Pinpoint the cell where the given text exists, returning its [x, y] midpoint coordinate. 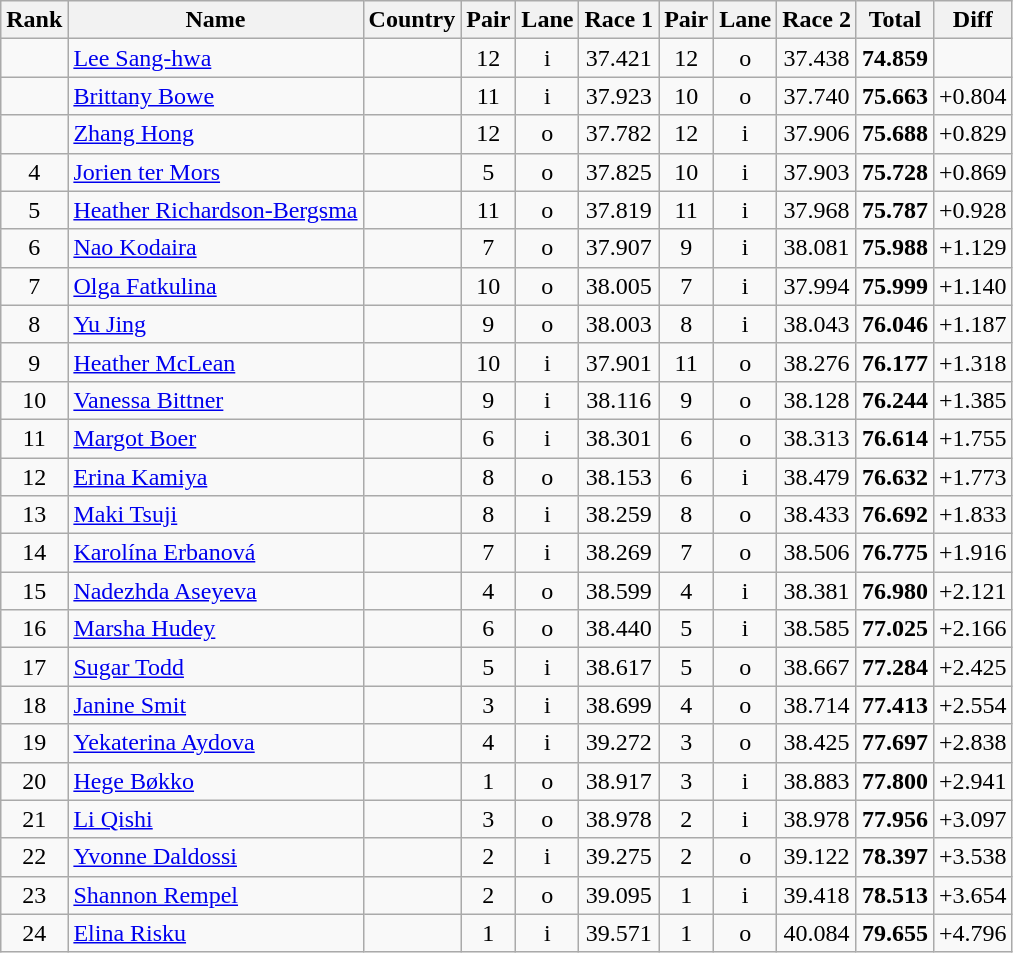
+1.916 [974, 553]
Margot Boer [216, 438]
Rank [34, 20]
38.699 [619, 705]
76.177 [894, 362]
+1.318 [974, 362]
38.433 [817, 515]
+1.140 [974, 286]
38.425 [817, 743]
Li Qishi [216, 819]
77.800 [894, 781]
+2.554 [974, 705]
38.479 [817, 477]
Janine Smit [216, 705]
38.301 [619, 438]
38.617 [619, 667]
Race 1 [619, 20]
+0.869 [974, 172]
38.381 [817, 591]
38.440 [619, 629]
+2.166 [974, 629]
75.728 [894, 172]
Shannon Rempel [216, 895]
+2.121 [974, 591]
37.968 [817, 210]
Total [894, 20]
Vanessa Bittner [216, 400]
Jorien ter Mors [216, 172]
Maki Tsuji [216, 515]
+0.804 [974, 96]
+1.129 [974, 248]
75.999 [894, 286]
Country [412, 20]
37.825 [619, 172]
Marsha Hudey [216, 629]
Yvonne Daldossi [216, 857]
Brittany Bowe [216, 96]
77.025 [894, 629]
39.275 [619, 857]
38.276 [817, 362]
Nao Kodaira [216, 248]
+1.187 [974, 324]
+3.097 [974, 819]
+4.796 [974, 933]
76.980 [894, 591]
76.046 [894, 324]
22 [34, 857]
Olga Fatkulina [216, 286]
38.005 [619, 286]
+3.538 [974, 857]
Karolína Erbanová [216, 553]
78.397 [894, 857]
39.418 [817, 895]
40.084 [817, 933]
78.513 [894, 895]
18 [34, 705]
+1.385 [974, 400]
Heather McLean [216, 362]
76.244 [894, 400]
Zhang Hong [216, 134]
38.506 [817, 553]
37.907 [619, 248]
23 [34, 895]
37.421 [619, 58]
77.284 [894, 667]
Nadezhda Aseyeva [216, 591]
37.438 [817, 58]
38.081 [817, 248]
38.259 [619, 515]
+2.941 [974, 781]
77.956 [894, 819]
Lee Sang-hwa [216, 58]
75.688 [894, 134]
37.994 [817, 286]
75.663 [894, 96]
17 [34, 667]
38.116 [619, 400]
Erina Kamiya [216, 477]
Hege Bøkko [216, 781]
37.903 [817, 172]
13 [34, 515]
Race 2 [817, 20]
38.667 [817, 667]
Yekaterina Aydova [216, 743]
38.917 [619, 781]
38.043 [817, 324]
39.272 [619, 743]
16 [34, 629]
77.697 [894, 743]
75.787 [894, 210]
37.901 [619, 362]
37.923 [619, 96]
Elina Risku [216, 933]
38.153 [619, 477]
+3.654 [974, 895]
14 [34, 553]
15 [34, 591]
39.095 [619, 895]
76.614 [894, 438]
+1.773 [974, 477]
76.775 [894, 553]
37.782 [619, 134]
+0.829 [974, 134]
38.714 [817, 705]
+1.755 [974, 438]
38.883 [817, 781]
21 [34, 819]
38.599 [619, 591]
Diff [974, 20]
76.692 [894, 515]
74.859 [894, 58]
37.819 [619, 210]
Name [216, 20]
+1.833 [974, 515]
75.988 [894, 248]
+0.928 [974, 210]
79.655 [894, 933]
Heather Richardson-Bergsma [216, 210]
38.128 [817, 400]
20 [34, 781]
76.632 [894, 477]
+2.838 [974, 743]
37.740 [817, 96]
Yu Jing [216, 324]
38.585 [817, 629]
39.122 [817, 857]
38.003 [619, 324]
39.571 [619, 933]
37.906 [817, 134]
38.269 [619, 553]
+2.425 [974, 667]
77.413 [894, 705]
24 [34, 933]
19 [34, 743]
Sugar Todd [216, 667]
38.313 [817, 438]
